Identify which cell holds the provided text, then report its (X, Y) central coordinate. 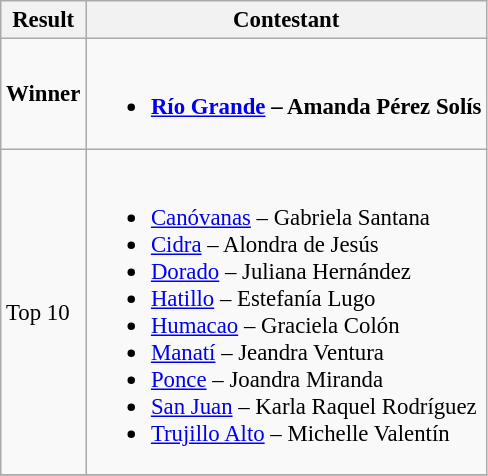
Río Grande – Amanda Pérez Solís (286, 94)
Top 10 (44, 312)
Contestant (286, 20)
Result (44, 20)
Winner (44, 94)
